Identify which cell holds the provided text, then report its [x, y] central coordinate. 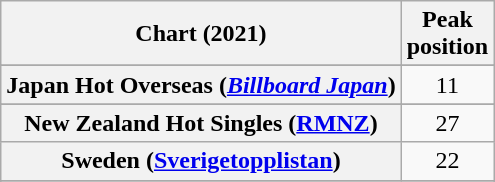
Sweden (Sverigetopplistan) [201, 161]
Chart (2021) [201, 34]
22 [447, 161]
Peakposition [447, 34]
27 [447, 123]
Japan Hot Overseas (Billboard Japan) [201, 85]
New Zealand Hot Singles (RMNZ) [201, 123]
11 [447, 85]
